Extract the (x, y) coordinate from the center of the cell holding the provided text.  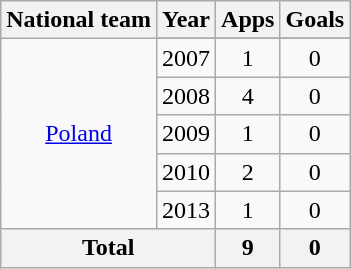
2013 (186, 210)
2010 (186, 172)
2 (248, 172)
Goals (315, 20)
2009 (186, 134)
2007 (186, 58)
Total (108, 248)
Apps (248, 20)
9 (248, 248)
4 (248, 96)
National team (79, 20)
2008 (186, 96)
Poland (79, 134)
Year (186, 20)
